Output the [X, Y] coordinate of the center of the cell containing the given text.  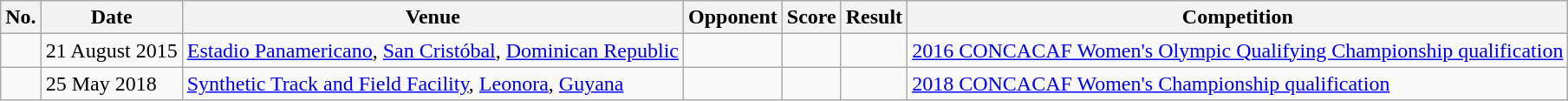
Competition [1238, 17]
2018 CONCACAF Women's Championship qualification [1238, 84]
Estadio Panamericano, San Cristóbal, Dominican Republic [433, 50]
Venue [433, 17]
25 May 2018 [111, 84]
Opponent [733, 17]
Result [874, 17]
No. [21, 17]
Date [111, 17]
21 August 2015 [111, 50]
Synthetic Track and Field Facility, Leonora, Guyana [433, 84]
Score [811, 17]
2016 CONCACAF Women's Olympic Qualifying Championship qualification [1238, 50]
